From the cell containing the given text, extract its center point as [x, y] coordinate. 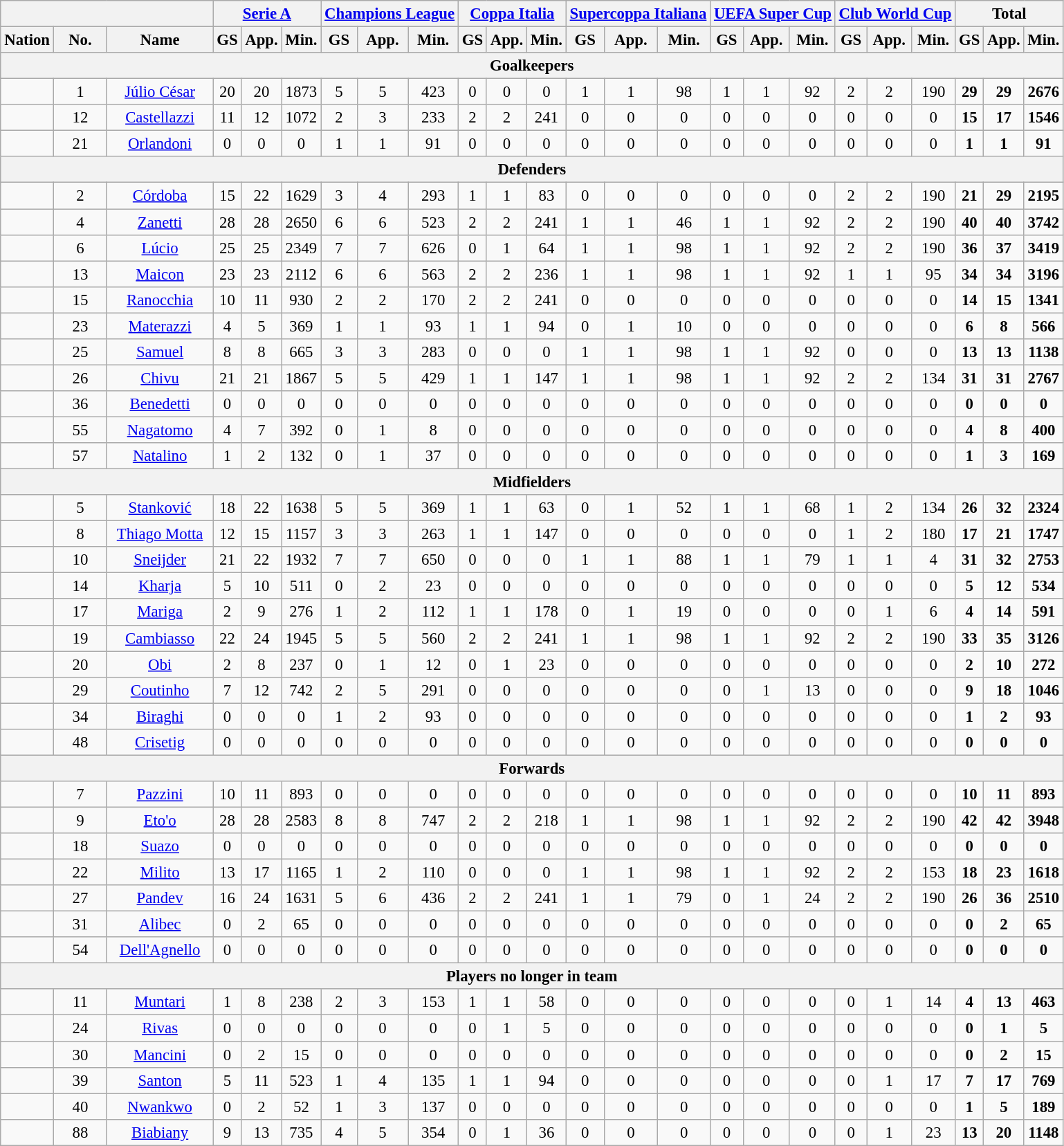
626 [433, 248]
Eto'o [160, 820]
Samuel [160, 352]
2753 [1043, 560]
Santon [160, 1080]
63 [547, 508]
Pazzini [160, 794]
Total [1009, 14]
57 [80, 456]
Sneijder [160, 560]
Champions League [390, 14]
463 [1043, 1003]
1138 [1043, 352]
Natalino [160, 456]
429 [433, 378]
Goalkeepers [532, 66]
2324 [1043, 508]
Maicon [160, 274]
Muntari [160, 1003]
178 [547, 612]
263 [433, 534]
283 [433, 352]
1072 [302, 118]
1046 [1043, 690]
110 [433, 873]
2195 [1043, 196]
747 [433, 820]
64 [547, 248]
39 [80, 1080]
1638 [302, 508]
2767 [1043, 378]
169 [1043, 456]
Pandev [160, 898]
16 [227, 898]
Biraghi [160, 716]
735 [302, 1132]
436 [433, 898]
665 [302, 352]
591 [1043, 612]
83 [547, 196]
Mariga [160, 612]
Rivas [160, 1028]
1618 [1043, 873]
560 [433, 638]
Benedetti [160, 404]
Mancini [160, 1055]
511 [302, 586]
Materazzi [160, 326]
33 [970, 638]
276 [302, 612]
137 [433, 1107]
Nwankwo [160, 1107]
1631 [302, 898]
2650 [302, 222]
238 [302, 1003]
423 [433, 92]
233 [433, 118]
3742 [1043, 222]
Zanetti [160, 222]
Orlandoni [160, 144]
Lúcio [160, 248]
769 [1043, 1080]
Obi [160, 664]
30 [80, 1055]
Nation [28, 40]
Milito [160, 873]
Serie A [267, 14]
272 [1043, 664]
400 [1043, 430]
55 [80, 430]
1165 [302, 873]
392 [302, 430]
54 [80, 950]
27 [80, 898]
1747 [1043, 534]
236 [547, 274]
237 [302, 664]
1341 [1043, 300]
930 [302, 300]
Coutinho [160, 690]
58 [547, 1003]
112 [433, 612]
Nagatomo [160, 430]
1546 [1043, 118]
Thiago Motta [160, 534]
3196 [1043, 274]
3419 [1043, 248]
Supercoppa Italiana [638, 14]
Biabiany [160, 1132]
180 [934, 534]
1873 [302, 92]
46 [684, 222]
Júlio César [160, 92]
293 [433, 196]
563 [433, 274]
2510 [1043, 898]
Defenders [532, 170]
Dell'Agnello [160, 950]
Suazo [160, 846]
95 [934, 274]
Córdoba [160, 196]
2676 [1043, 92]
2349 [302, 248]
1867 [302, 378]
Forwards [532, 768]
2112 [302, 274]
1629 [302, 196]
Ranocchia [160, 300]
UEFA Super Cup [773, 14]
Cambiasso [160, 638]
354 [433, 1132]
Kharja [160, 586]
1157 [302, 534]
3948 [1043, 820]
48 [80, 743]
291 [433, 690]
Coppa Italia [512, 14]
Crisetig [160, 743]
3126 [1043, 638]
No. [80, 40]
Club World Cup [895, 14]
Name [160, 40]
170 [433, 300]
Chivu [160, 378]
Midfielders [532, 482]
135 [433, 1080]
Castellazzi [160, 118]
1932 [302, 560]
650 [433, 560]
Alibec [160, 925]
189 [1043, 1107]
2583 [302, 820]
218 [547, 820]
742 [302, 690]
566 [1043, 326]
1148 [1043, 1132]
Players no longer in team [532, 976]
534 [1043, 586]
68 [812, 508]
Stanković [160, 508]
132 [302, 456]
1945 [302, 638]
35 [1004, 638]
